Search for the cell housing the specified text and yield its [X, Y] center coordinate. 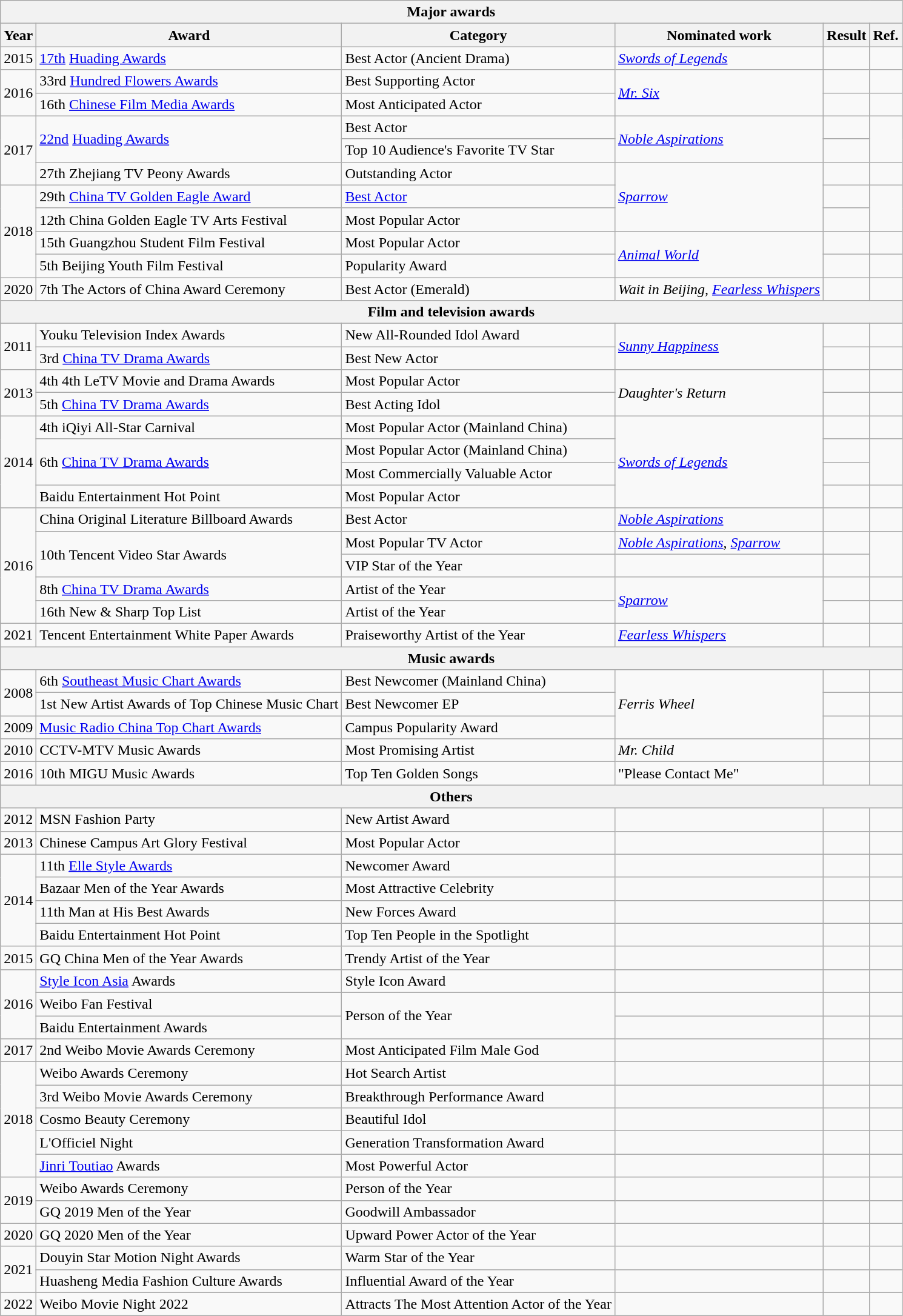
Breakthrough Performance Award [479, 1097]
Chinese Campus Art Glory Festival [189, 843]
Most Anticipated Film Male God [479, 1050]
Mr. Six [719, 93]
10th Tencent Video Star Awards [189, 554]
33rd Hundred Flowers Awards [189, 81]
22nd Huading Awards [189, 139]
16th New & Sharp Top List [189, 612]
Influential Award of the Year [479, 1281]
Praiseworthy Artist of the Year [479, 635]
Major awards [451, 12]
2nd Weibo Movie Awards Ceremony [189, 1050]
Ref. [886, 35]
Best Newcomer EP [479, 704]
2022 [18, 1304]
5th China TV Drama Awards [189, 404]
Best Actor (Emerald) [479, 289]
Hot Search Artist [479, 1074]
4th 4th LeTV Movie and Drama Awards [189, 381]
12th China Golden Eagle TV Arts Festival [189, 219]
Top Ten People in the Spotlight [479, 935]
Most Attractive Celebrity [479, 889]
2010 [18, 750]
Noble Aspirations, Sparrow [719, 543]
Animal World [719, 254]
Goodwill Ambassador [479, 1212]
L'Officiel Night [189, 1143]
Year [18, 35]
New Artist Award [479, 820]
Most Powerful Actor [479, 1166]
GQ China Men of the Year Awards [189, 958]
2009 [18, 727]
Baidu Entertainment Awards [189, 1027]
Nominated work [719, 35]
CCTV-MTV Music Awards [189, 750]
"Please Contact Me" [719, 773]
Campus Popularity Award [479, 727]
Trendy Artist of the Year [479, 958]
Outstanding Actor [479, 173]
Bazaar Men of the Year Awards [189, 889]
6th Southeast Music Chart Awards [189, 681]
Top 10 Audience's Favorite TV Star [479, 150]
Top Ten Golden Songs [479, 773]
3rd China TV Drama Awards [189, 358]
Huasheng Media Fashion Culture Awards [189, 1281]
29th China TV Golden Eagle Award [189, 196]
2012 [18, 820]
Cosmo Beauty Ceremony [189, 1120]
2019 [18, 1200]
VIP Star of the Year [479, 566]
Wait in Beijing, Fearless Whispers [719, 289]
New All-Rounded Idol Award [479, 335]
6th China TV Drama Awards [189, 462]
New Forces Award [479, 912]
5th Beijing Youth Film Festival [189, 266]
Warm Star of the Year [479, 1258]
11th Man at His Best Awards [189, 912]
Most Anticipated Actor [479, 104]
Best Acting Idol [479, 404]
Most Popular TV Actor [479, 543]
3rd Weibo Movie Awards Ceremony [189, 1097]
Style Icon Award [479, 981]
Weibo Fan Festival [189, 1004]
1st New Artist Awards of Top Chinese Music Chart [189, 704]
7th The Actors of China Award Ceremony [189, 289]
GQ 2019 Men of the Year [189, 1212]
Sunny Happiness [719, 347]
Upward Power Actor of the Year [479, 1235]
Best Supporting Actor [479, 81]
10th MIGU Music Awards [189, 773]
Best New Actor [479, 358]
Ferris Wheel [719, 704]
Award [189, 35]
Mr. Child [719, 750]
27th Zhejiang TV Peony Awards [189, 173]
Attracts The Most Attention Actor of the Year [479, 1304]
Jinri Toutiao Awards [189, 1166]
Tencent Entertainment White Paper Awards [189, 635]
Music awards [451, 658]
Weibo Movie Night 2022 [189, 1304]
Douyin Star Motion Night Awards [189, 1258]
17th Huading Awards [189, 58]
Beautiful Idol [479, 1120]
Popularity Award [479, 266]
4th iQiyi All-Star Carnival [189, 427]
Generation Transformation Award [479, 1143]
8th China TV Drama Awards [189, 589]
Style Icon Asia Awards [189, 981]
16th Chinese Film Media Awards [189, 104]
2008 [18, 693]
MSN Fashion Party [189, 820]
Daughter's Return [719, 393]
Music Radio China Top Chart Awards [189, 727]
Newcomer Award [479, 866]
Most Promising Artist [479, 750]
Best Actor (Ancient Drama) [479, 58]
Fearless Whispers [719, 635]
Film and television awards [451, 312]
Category [479, 35]
2011 [18, 347]
Result [847, 35]
GQ 2020 Men of the Year [189, 1235]
Youku Television Index Awards [189, 335]
15th Guangzhou Student Film Festival [189, 242]
Best Newcomer (Mainland China) [479, 681]
Others [451, 797]
11th Elle Style Awards [189, 866]
China Original Literature Billboard Awards [189, 519]
Most Commercially Valuable Actor [479, 473]
